Locate the cell with the specified text and output its (x, y) center coordinate. 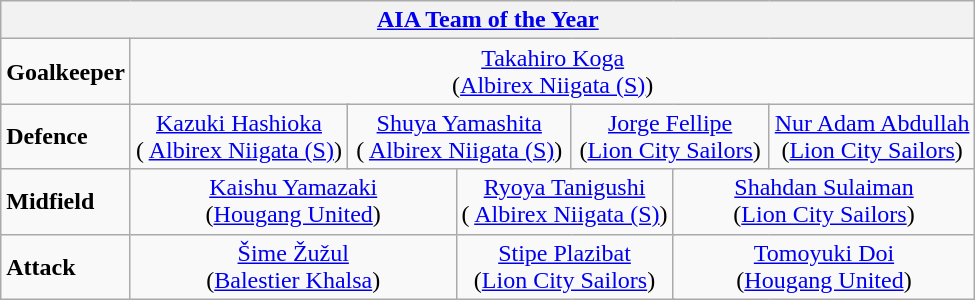
Defence (66, 136)
Stipe Plazibat (Lion City Sailors) (564, 266)
Kazuki Hashioka ( Albirex Niigata (S)) (238, 136)
Takahiro Koga (Albirex Niigata (S)) (552, 72)
AIA Team of the Year (488, 20)
Attack (66, 266)
Šime Žužul (Balestier Khalsa) (293, 266)
Midfield (66, 202)
Tomoyuki Doi (Hougang United) (824, 266)
Goalkeeper (66, 72)
Ryoya Tanigushi ( Albirex Niigata (S)) (564, 202)
Nur Adam Abdullah (Lion City Sailors) (872, 136)
Shahdan Sulaiman (Lion City Sailors) (824, 202)
Kaishu Yamazaki (Hougang United) (293, 202)
Shuya Yamashita ( Albirex Niigata (S)) (459, 136)
Jorge Fellipe (Lion City Sailors) (670, 136)
